Detect which cell encompasses the target text, then output its [X, Y] center coordinate. 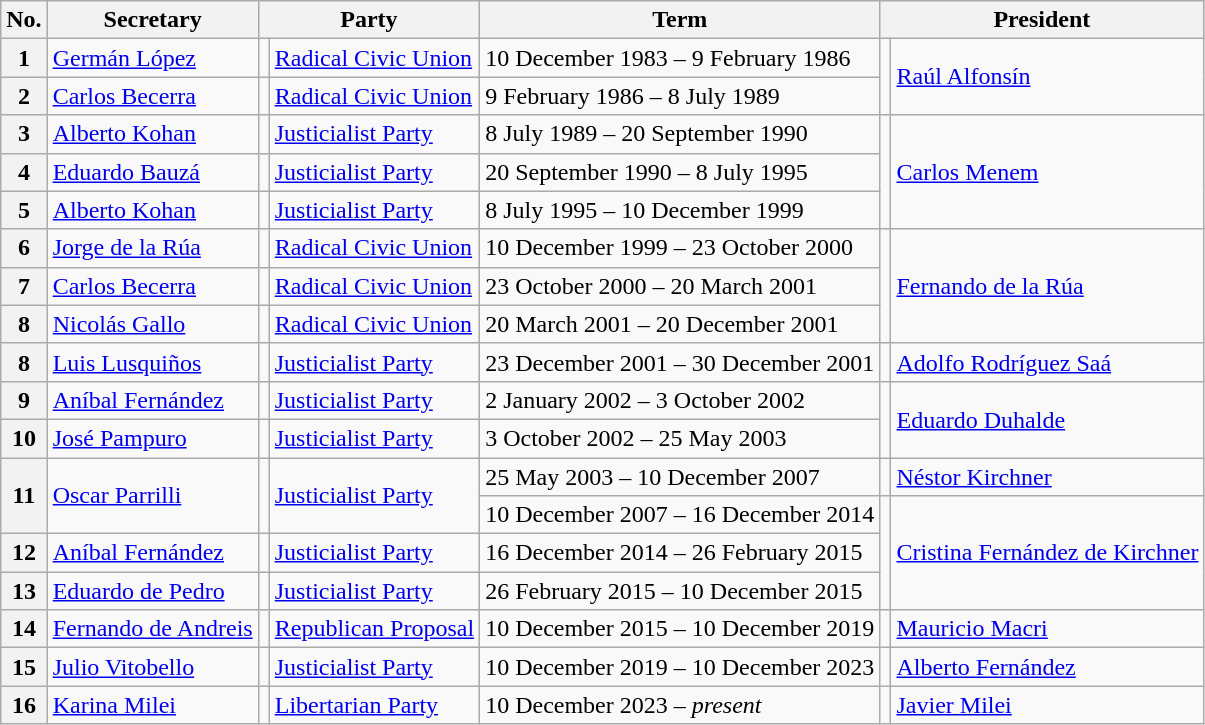
Eduardo de Pedro [152, 591]
Fernando de la Rúa [1048, 286]
Carlos Menem [1048, 172]
26 February 2015 – 10 December 2015 [680, 591]
10 December 2023 – present [680, 705]
Luis Lusquiños [152, 362]
25 May 2003 – 10 December 2007 [680, 477]
2 January 2002 – 3 October 2002 [680, 400]
11 [24, 496]
10 [24, 438]
Raúl Alfonsín [1048, 77]
President [1042, 20]
Term [680, 20]
No. [24, 20]
12 [24, 553]
9 [24, 400]
Eduardo Duhalde [1048, 419]
20 September 1990 – 8 July 1995 [680, 172]
16 [24, 705]
Néstor Kirchner [1048, 477]
10 December 1983 – 9 February 1986 [680, 58]
2 [24, 96]
3 October 2002 – 25 May 2003 [680, 438]
Fernando de Andreis [152, 629]
Alberto Fernández [1048, 667]
6 [24, 248]
Oscar Parrilli [152, 496]
1 [24, 58]
7 [24, 286]
9 February 1986 – 8 July 1989 [680, 96]
23 December 2001 – 30 December 2001 [680, 362]
8 July 1989 – 20 September 1990 [680, 134]
Mauricio Macri [1048, 629]
Adolfo Rodríguez Saá [1048, 362]
Julio Vitobello [152, 667]
Party [368, 20]
16 December 2014 – 26 February 2015 [680, 553]
10 December 2015 – 10 December 2019 [680, 629]
20 March 2001 – 20 December 2001 [680, 324]
3 [24, 134]
Cristina Fernández de Kirchner [1048, 553]
5 [24, 210]
15 [24, 667]
10 December 2007 – 16 December 2014 [680, 515]
14 [24, 629]
Jorge de la Rúa [152, 248]
Secretary [152, 20]
Eduardo Bauzá [152, 172]
Javier Milei [1048, 705]
13 [24, 591]
10 December 1999 – 23 October 2000 [680, 248]
Germán López [152, 58]
Nicolás Gallo [152, 324]
Libertarian Party [374, 705]
8 July 1995 – 10 December 1999 [680, 210]
23 October 2000 – 20 March 2001 [680, 286]
10 December 2019 – 10 December 2023 [680, 667]
4 [24, 172]
José Pampuro [152, 438]
Republican Proposal [374, 629]
Karina Milei [152, 705]
